Output the [x, y] coordinate of the center of the cell containing the given text.  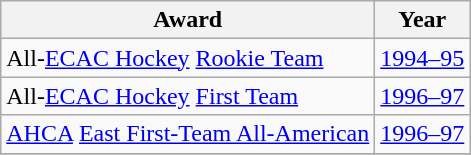
1994–95 [422, 58]
Award [188, 20]
Year [422, 20]
All-ECAC Hockey First Team [188, 96]
AHCA East First-Team All-American [188, 134]
All-ECAC Hockey Rookie Team [188, 58]
